Determine the [X, Y] coordinate at the center of the cell enclosing the given text.  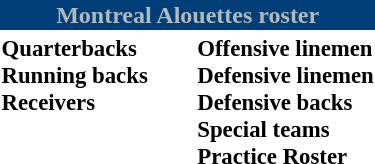
Montreal Alouettes roster [188, 15]
